Find where the given text appears and provide that cell's center as [x, y] coordinate. 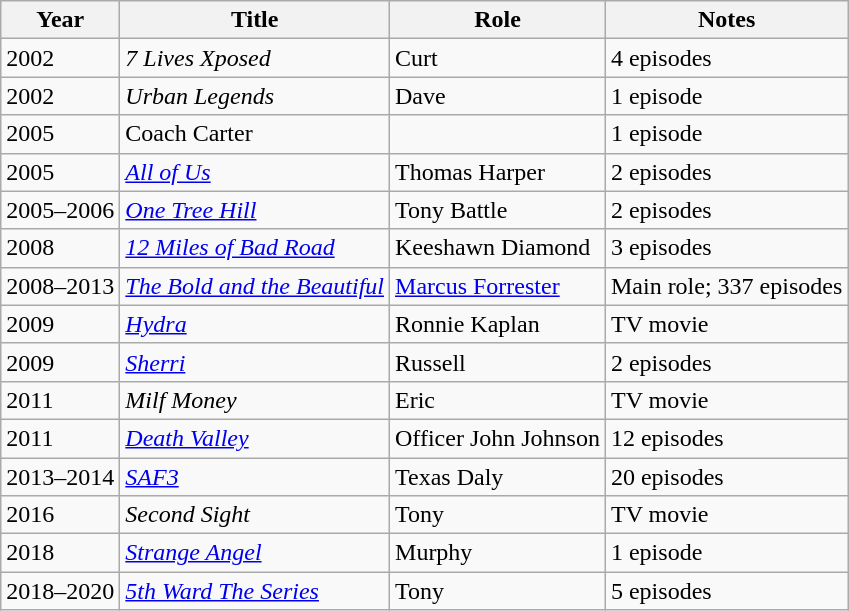
Urban Legends [255, 96]
The Bold and the Beautiful [255, 286]
Milf Money [255, 400]
All of Us [255, 172]
Russell [498, 362]
2013–2014 [60, 477]
2016 [60, 515]
Marcus Forrester [498, 286]
Role [498, 20]
Hydra [255, 324]
Sherri [255, 362]
2008 [60, 248]
Curt [498, 58]
Title [255, 20]
Ronnie Kaplan [498, 324]
12 Miles of Bad Road [255, 248]
20 episodes [726, 477]
3 episodes [726, 248]
Texas Daly [498, 477]
Tony Battle [498, 210]
Coach Carter [255, 134]
2005–2006 [60, 210]
Second Sight [255, 515]
Strange Angel [255, 553]
Thomas Harper [498, 172]
One Tree Hill [255, 210]
Dave [498, 96]
7 Lives Xposed [255, 58]
Main role; 337 episodes [726, 286]
Notes [726, 20]
2018 [60, 553]
2008–2013 [60, 286]
2018–2020 [60, 591]
5 episodes [726, 591]
Death Valley [255, 438]
Year [60, 20]
Keeshawn Diamond [498, 248]
Eric [498, 400]
Officer John Johnson [498, 438]
5th Ward The Series [255, 591]
12 episodes [726, 438]
Murphy [498, 553]
4 episodes [726, 58]
SAF3 [255, 477]
